Return (X, Y) of the center of cell containing provided text 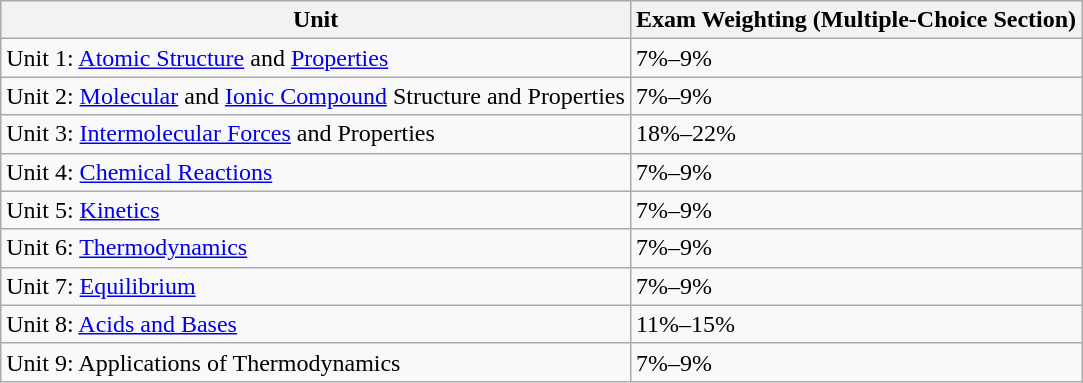
Unit 3: Intermolecular Forces and Properties (316, 134)
Unit 8: Acids and Bases (316, 324)
Unit 5: Kinetics (316, 210)
Unit 1: Atomic Structure and Properties (316, 58)
Exam Weighting (Multiple-Choice Section) (856, 20)
Unit 6: Thermodynamics (316, 248)
11%–15% (856, 324)
Unit 7: Equilibrium (316, 286)
Unit (316, 20)
Unit 2: Molecular and Ionic Compound Structure and Properties (316, 96)
Unit 9: Applications of Thermodynamics (316, 362)
18%–22% (856, 134)
Unit 4: Chemical Reactions (316, 172)
